Identify which cell holds the provided text, then report its [x, y] central coordinate. 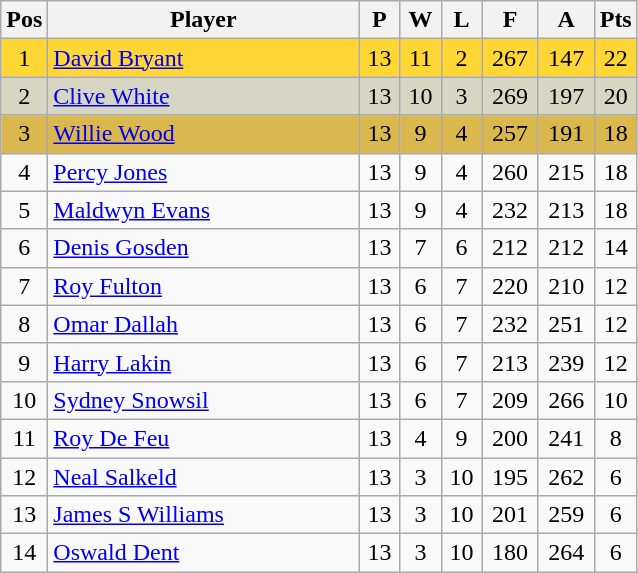
Roy De Feu [204, 438]
5 [24, 210]
F [510, 20]
David Bryant [204, 58]
220 [510, 286]
W [420, 20]
241 [566, 438]
1 [24, 58]
Willie Wood [204, 134]
Player [204, 20]
201 [510, 515]
Neal Salkeld [204, 477]
257 [510, 134]
195 [510, 477]
Pos [24, 20]
L [462, 20]
Pts [616, 20]
20 [616, 96]
239 [566, 362]
22 [616, 58]
264 [566, 553]
Harry Lakin [204, 362]
A [566, 20]
P [380, 20]
James S Williams [204, 515]
200 [510, 438]
267 [510, 58]
Denis Gosden [204, 248]
Oswald Dent [204, 553]
269 [510, 96]
266 [566, 400]
260 [510, 172]
209 [510, 400]
210 [566, 286]
Clive White [204, 96]
Omar Dallah [204, 324]
191 [566, 134]
180 [510, 553]
Percy Jones [204, 172]
259 [566, 515]
197 [566, 96]
Sydney Snowsil [204, 400]
251 [566, 324]
Roy Fulton [204, 286]
147 [566, 58]
Maldwyn Evans [204, 210]
215 [566, 172]
262 [566, 477]
